Return (X, Y) of the center of cell containing provided text 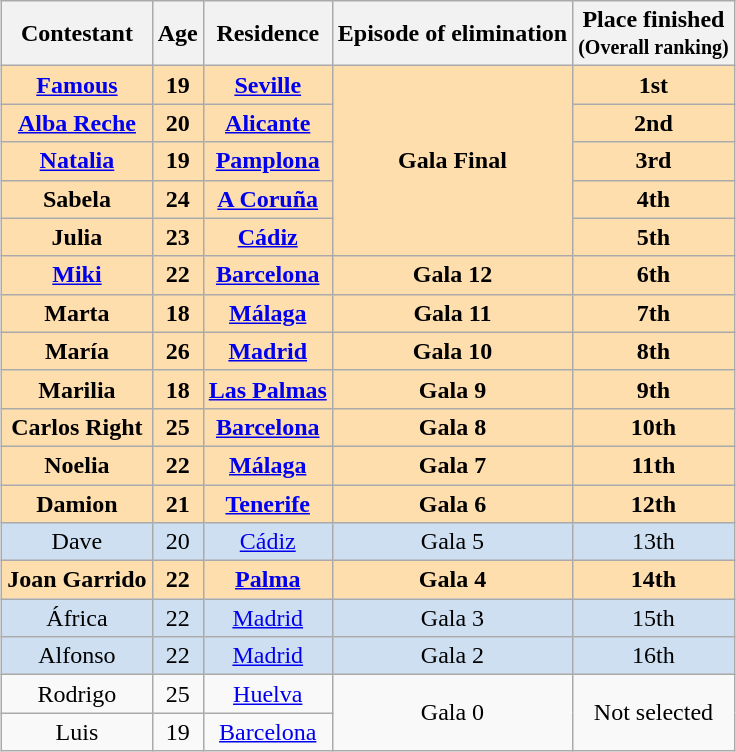
Luis (77, 732)
23 (178, 237)
9th (654, 389)
7th (654, 313)
Gala Final (452, 161)
Seville (268, 85)
Natalia (77, 161)
13th (654, 542)
8th (654, 351)
Age (178, 34)
Noelia (77, 465)
Las Palmas (268, 389)
Gala 0 (452, 713)
Rodrigo (77, 694)
Gala 3 (452, 618)
Gala 7 (452, 465)
Tenerife (268, 503)
Pamplona (268, 161)
Marilia (77, 389)
16th (654, 656)
Gala 2 (452, 656)
10th (654, 427)
Gala 10 (452, 351)
Alfonso (77, 656)
12th (654, 503)
María (77, 351)
Damion (77, 503)
África (77, 618)
Gala 8 (452, 427)
Miki (77, 275)
Alicante (268, 123)
Carlos Right (77, 427)
Gala 4 (452, 580)
Marta (77, 313)
6th (654, 275)
Gala 5 (452, 542)
Episode of elimination (452, 34)
Joan Garrido (77, 580)
24 (178, 199)
1st (654, 85)
2nd (654, 123)
A Coruña (268, 199)
Dave (77, 542)
Place finished(Overall ranking) (654, 34)
Huelva (268, 694)
Famous (77, 85)
14th (654, 580)
Julia (77, 237)
Gala 9 (452, 389)
26 (178, 351)
Residence (268, 34)
4th (654, 199)
3rd (654, 161)
Gala 11 (452, 313)
Not selected (654, 713)
Alba Reche (77, 123)
15th (654, 618)
Gala 12 (452, 275)
Gala 6 (452, 503)
Palma (268, 580)
11th (654, 465)
5th (654, 237)
21 (178, 503)
Sabela (77, 199)
Contestant (77, 34)
